For the text-containing cell, return its midpoint in (X, Y) coordinate format. 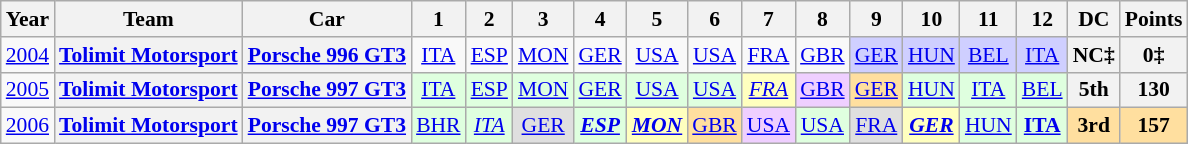
5th (1094, 90)
DC (1094, 19)
9 (876, 19)
Car (327, 19)
NC‡ (1094, 55)
Porsche 996 GT3 (327, 55)
Year (28, 19)
4 (600, 19)
Points (1154, 19)
11 (988, 19)
2004 (28, 55)
3 (544, 19)
1 (438, 19)
130 (1154, 90)
8 (822, 19)
BHR (438, 126)
10 (932, 19)
6 (714, 19)
157 (1154, 126)
3rd (1094, 126)
5 (658, 19)
2006 (28, 126)
2 (490, 19)
0‡ (1154, 55)
2005 (28, 90)
7 (768, 19)
12 (1042, 19)
Team (148, 19)
